Capture the cell that displays the provided text and extract its (X, Y) central coordinate. 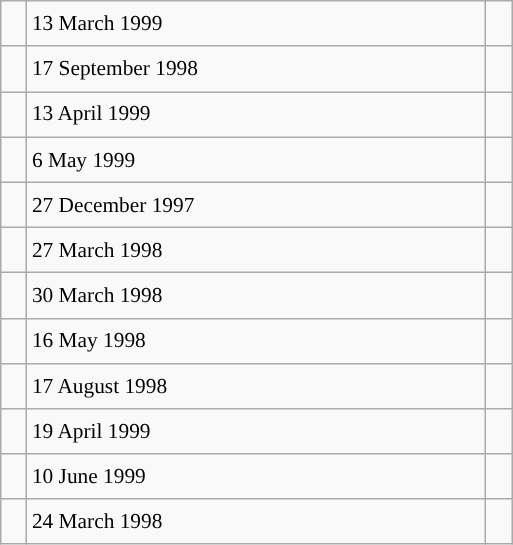
27 March 1998 (256, 250)
13 April 1999 (256, 114)
30 March 1998 (256, 296)
24 March 1998 (256, 522)
13 March 1999 (256, 24)
17 August 1998 (256, 386)
16 May 1998 (256, 340)
10 June 1999 (256, 476)
19 April 1999 (256, 432)
6 May 1999 (256, 160)
17 September 1998 (256, 68)
27 December 1997 (256, 204)
